Pinpoint the cell where the given text exists, returning its (x, y) midpoint coordinate. 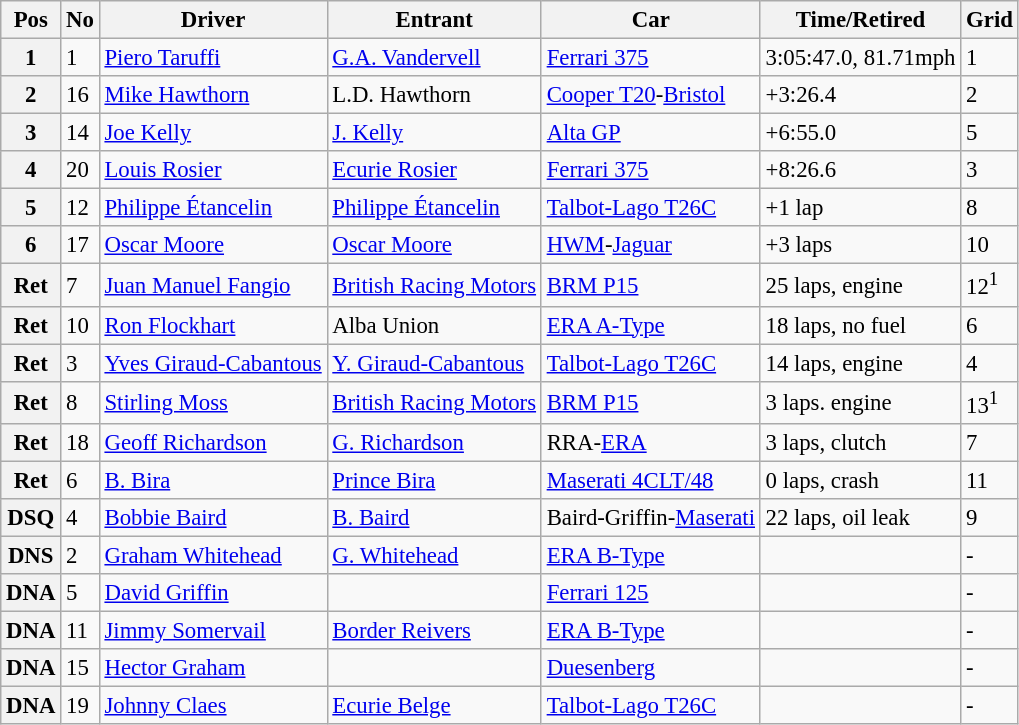
0 laps, crash (860, 480)
Geoff Richardson (213, 443)
Ron Flockhart (213, 325)
17 (80, 245)
B. Bira (213, 480)
131 (990, 402)
B. Baird (434, 518)
16 (80, 95)
J. Kelly (434, 133)
Duesenberg (650, 668)
+8:26.6 (860, 170)
Time/Retired (860, 20)
No (80, 20)
14 (80, 133)
+6:55.0 (860, 133)
G.A. Vandervell (434, 58)
Border Reivers (434, 631)
L.D. Hawthorn (434, 95)
Ecurie Rosier (434, 170)
Joe Kelly (213, 133)
RRA-ERA (650, 443)
+1 lap (860, 208)
Bobbie Baird (213, 518)
Entrant (434, 20)
HWM-Jaguar (650, 245)
Mike Hawthorn (213, 95)
ERA A-Type (650, 325)
G. Whitehead (434, 555)
Prince Bira (434, 480)
Louis Rosier (213, 170)
+3:26.4 (860, 95)
19 (80, 706)
18 laps, no fuel (860, 325)
3 laps, clutch (860, 443)
3:05:47.0, 81.71mph (860, 58)
Piero Taruffi (213, 58)
Johnny Claes (213, 706)
9 (990, 518)
DSQ (31, 518)
3 laps. engine (860, 402)
Ferrari 125 (650, 593)
Baird-Griffin-Maserati (650, 518)
18 (80, 443)
15 (80, 668)
Jimmy Somervail (213, 631)
Y. Giraud-Cabantous (434, 363)
Pos (31, 20)
Car (650, 20)
Cooper T20-Bristol (650, 95)
David Griffin (213, 593)
Graham Whitehead (213, 555)
Hector Graham (213, 668)
22 laps, oil leak (860, 518)
12 (80, 208)
Ecurie Belge (434, 706)
G. Richardson (434, 443)
Yves Giraud-Cabantous (213, 363)
14 laps, engine (860, 363)
121 (990, 285)
+3 laps (860, 245)
20 (80, 170)
Alba Union (434, 325)
Juan Manuel Fangio (213, 285)
Grid (990, 20)
Driver (213, 20)
Alta GP (650, 133)
Maserati 4CLT/48 (650, 480)
Stirling Moss (213, 402)
25 laps, engine (860, 285)
DNS (31, 555)
